Capture the cell that displays the provided text and extract its [x, y] central coordinate. 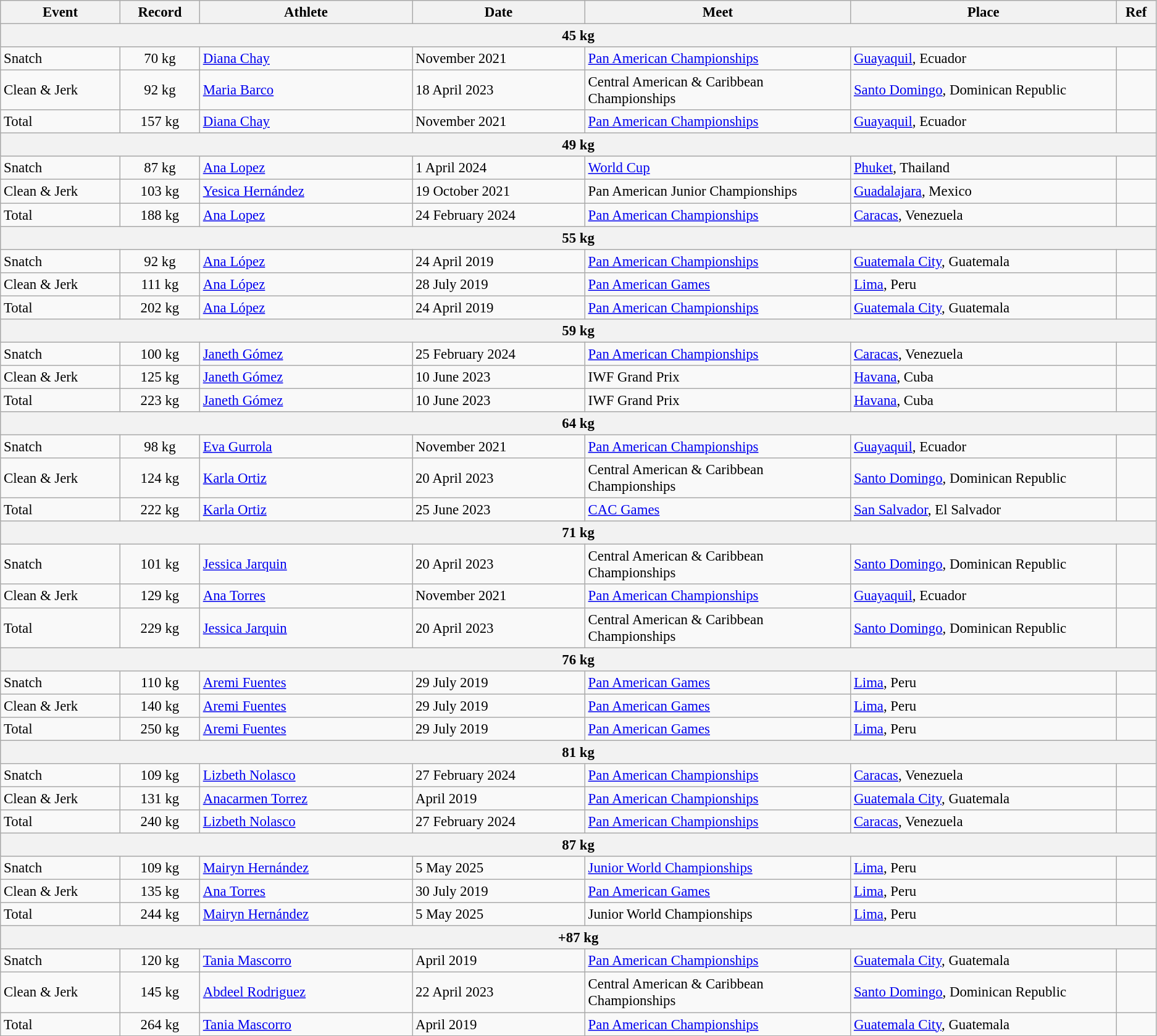
18 April 2023 [499, 90]
81 kg [578, 752]
28 July 2019 [499, 284]
55 kg [578, 238]
Anacarmen Torrez [306, 798]
Athlete [306, 12]
70 kg [159, 59]
64 kg [578, 424]
188 kg [159, 215]
244 kg [159, 914]
22 April 2023 [499, 993]
+87 kg [578, 938]
157 kg [159, 122]
Phuket, Thailand [984, 169]
San Salvador, El Salvador [984, 510]
Ref [1136, 12]
Meet [717, 12]
76 kg [578, 659]
Yesica Hernández [306, 191]
110 kg [159, 682]
103 kg [159, 191]
264 kg [159, 1024]
19 October 2021 [499, 191]
124 kg [159, 478]
1 April 2024 [499, 169]
Place [984, 12]
100 kg [159, 354]
229 kg [159, 627]
145 kg [159, 993]
Date [499, 12]
120 kg [159, 961]
30 July 2019 [499, 892]
Abdeel Rodriguez [306, 993]
Maria Barco [306, 90]
222 kg [159, 510]
129 kg [159, 596]
Event [61, 12]
101 kg [159, 564]
Pan American Junior Championships [717, 191]
71 kg [578, 533]
125 kg [159, 377]
World Cup [717, 169]
111 kg [159, 284]
140 kg [159, 706]
45 kg [578, 36]
25 February 2024 [499, 354]
25 June 2023 [499, 510]
223 kg [159, 400]
49 kg [578, 145]
135 kg [159, 892]
Record [159, 12]
202 kg [159, 307]
Eva Gurrola [306, 447]
59 kg [578, 331]
250 kg [159, 729]
240 kg [159, 822]
Guadalajara, Mexico [984, 191]
24 February 2024 [499, 215]
CAC Games [717, 510]
131 kg [159, 798]
98 kg [159, 447]
